Output the [x, y] coordinate of the center of the cell containing the given text.  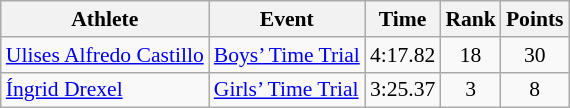
Athlete [105, 19]
Points [535, 19]
Ulises Alfredo Castillo [105, 55]
30 [535, 55]
3:25.37 [402, 90]
Rank [470, 19]
8 [535, 90]
4:17.82 [402, 55]
3 [470, 90]
Girls’ Time Trial [287, 90]
Boys’ Time Trial [287, 55]
Event [287, 19]
Time [402, 19]
Íngrid Drexel [105, 90]
18 [470, 55]
